Capture the cell that displays the provided text and extract its (x, y) central coordinate. 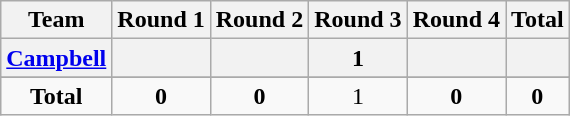
Round 4 (456, 20)
Round 3 (358, 20)
Team (56, 20)
Round 1 (161, 20)
Round 2 (259, 20)
Campbell (56, 58)
